Provide the (x, y) coordinate of the cell's center where the given text is located.  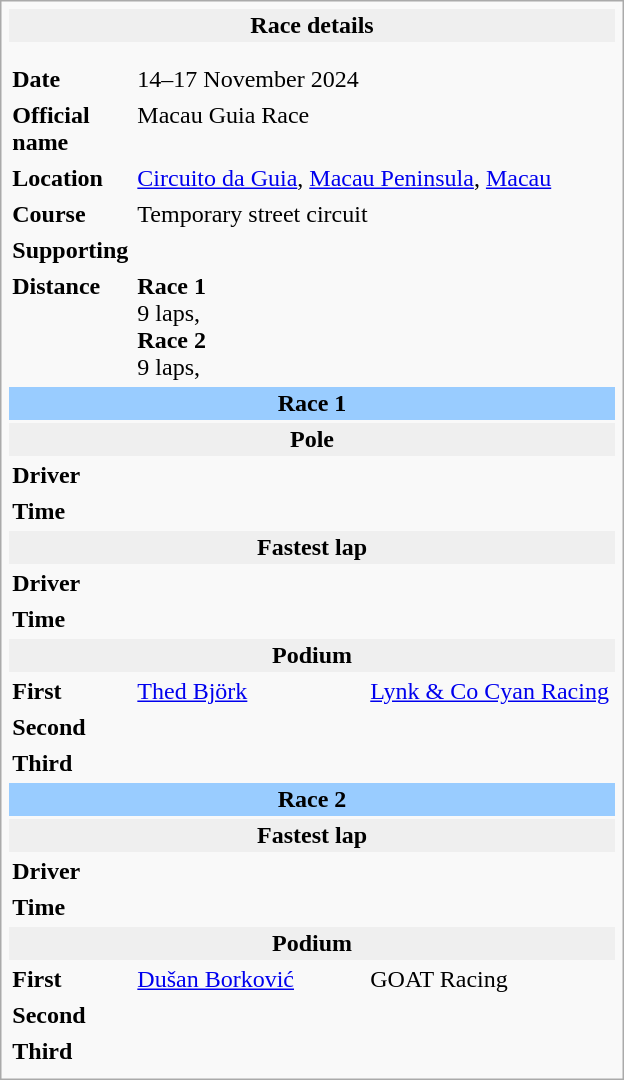
Circuito da Guia, Macau Peninsula, Macau (374, 178)
Official name (70, 129)
Temporary street circuit (374, 214)
Macau Guia Race (374, 129)
Race 1 (312, 404)
Race 2 (312, 800)
Lynk & Co Cyan Racing (490, 692)
Pole (312, 440)
Thed Björk (249, 692)
Date (70, 80)
Dušan Borković (249, 980)
Course (70, 214)
Supporting (70, 250)
Distance (70, 327)
Race 19 laps, Race 2 9 laps, (374, 327)
14–17 November 2024 (249, 80)
Race details (312, 26)
Location (70, 178)
GOAT Racing (490, 980)
